From the cell containing the given text, extract its center point as [X, Y] coordinate. 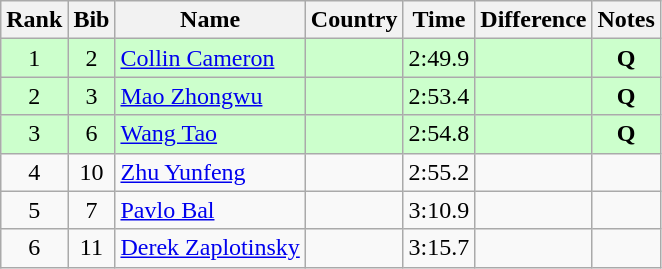
Country [354, 20]
Collin Cameron [210, 58]
2:54.8 [439, 134]
3:10.9 [439, 210]
7 [92, 210]
2:49.9 [439, 58]
Notes [626, 20]
2:55.2 [439, 172]
Difference [534, 20]
Zhu Yunfeng [210, 172]
Wang Tao [210, 134]
Derek Zaplotinsky [210, 248]
5 [34, 210]
10 [92, 172]
Rank [34, 20]
Mao Zhongwu [210, 96]
2:53.4 [439, 96]
Time [439, 20]
11 [92, 248]
Pavlo Bal [210, 210]
Bib [92, 20]
4 [34, 172]
Name [210, 20]
3:15.7 [439, 248]
1 [34, 58]
